Locate the cell with the specified text and output its (X, Y) center coordinate. 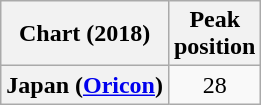
Peakposition (214, 34)
Japan (Oricon) (85, 85)
Chart (2018) (85, 34)
28 (214, 85)
